Capture the cell that displays the provided text and extract its (x, y) central coordinate. 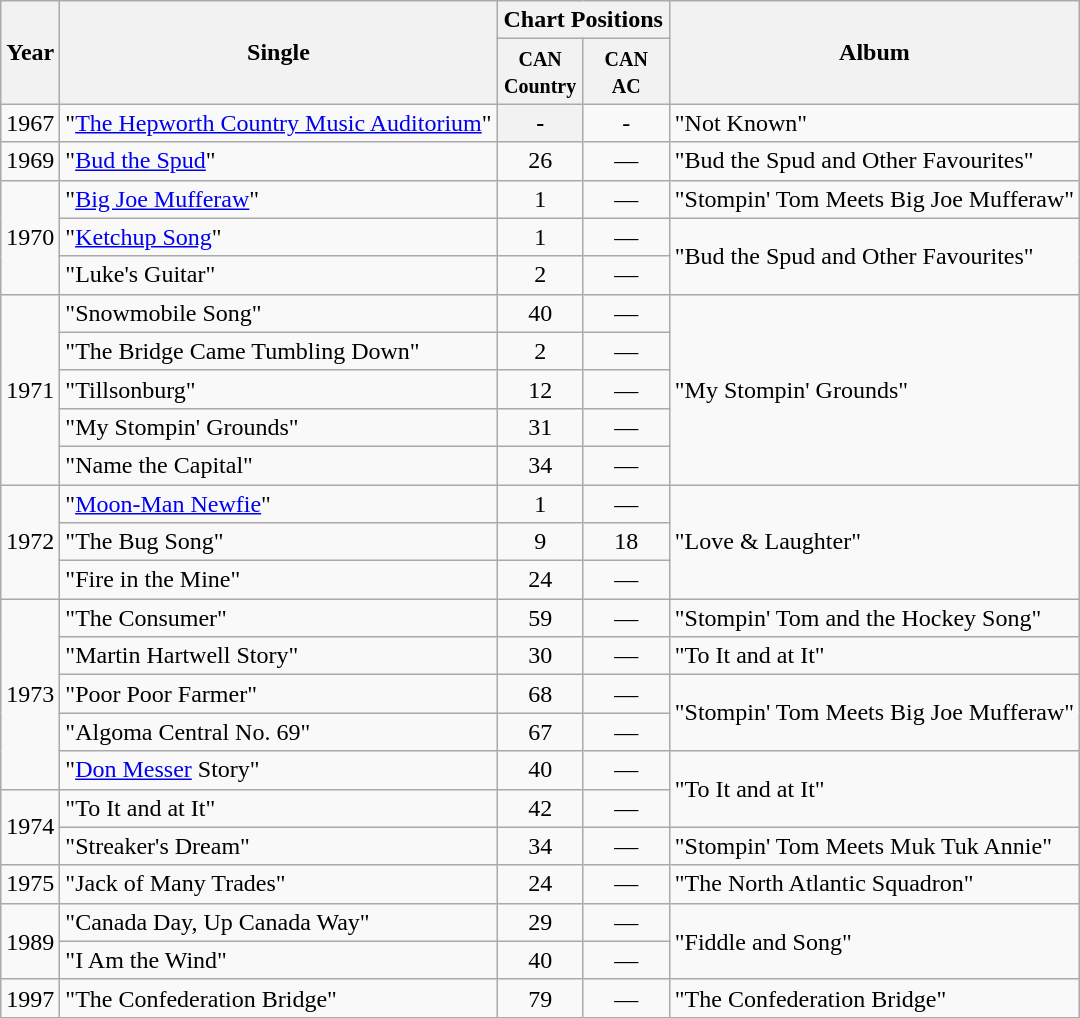
"Bud the Spud" (278, 161)
"Love & Laughter" (874, 541)
Chart Positions (583, 20)
CAN AC (626, 72)
"The Bug Song" (278, 542)
"The Bridge Came Tumbling Down" (278, 351)
"Don Messer Story" (278, 770)
1969 (30, 161)
9 (540, 542)
"Fiddle and Song" (874, 941)
1970 (30, 237)
"Luke's Guitar" (278, 275)
1973 (30, 694)
"Snowmobile Song" (278, 313)
1989 (30, 941)
"The Hepworth Country Music Auditorium" (278, 123)
"The North Atlantic Squadron" (874, 884)
Single (278, 52)
"Ketchup Song" (278, 237)
"Moon-Man Newfie" (278, 503)
"I Am the Wind" (278, 960)
79 (540, 998)
68 (540, 694)
59 (540, 618)
"Martin Hartwell Story" (278, 656)
1997 (30, 998)
26 (540, 161)
1967 (30, 123)
"Name the Capital" (278, 465)
"Stompin' Tom and the Hockey Song" (874, 618)
"Canada Day, Up Canada Way" (278, 922)
12 (540, 389)
29 (540, 922)
"Stompin' Tom Meets Muk Tuk Annie" (874, 846)
"The Consumer" (278, 618)
67 (540, 732)
"Algoma Central No. 69" (278, 732)
"Fire in the Mine" (278, 580)
1972 (30, 541)
1971 (30, 389)
31 (540, 427)
30 (540, 656)
Album (874, 52)
1975 (30, 884)
42 (540, 808)
"Jack of Many Trades" (278, 884)
"Poor Poor Farmer" (278, 694)
CAN Country (540, 72)
1974 (30, 827)
"Not Known" (874, 123)
"Big Joe Mufferaw" (278, 199)
"Streaker's Dream" (278, 846)
18 (626, 542)
Year (30, 52)
"Tillsonburg" (278, 389)
